Capture the cell that displays the provided text and extract its (X, Y) central coordinate. 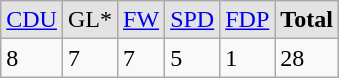
FW (142, 20)
CDU (32, 20)
5 (192, 58)
SPD (192, 20)
1 (248, 58)
8 (32, 58)
28 (307, 58)
Total (307, 20)
FDP (248, 20)
GL* (90, 20)
